Output the [X, Y] coordinate of the center of the cell containing the given text.  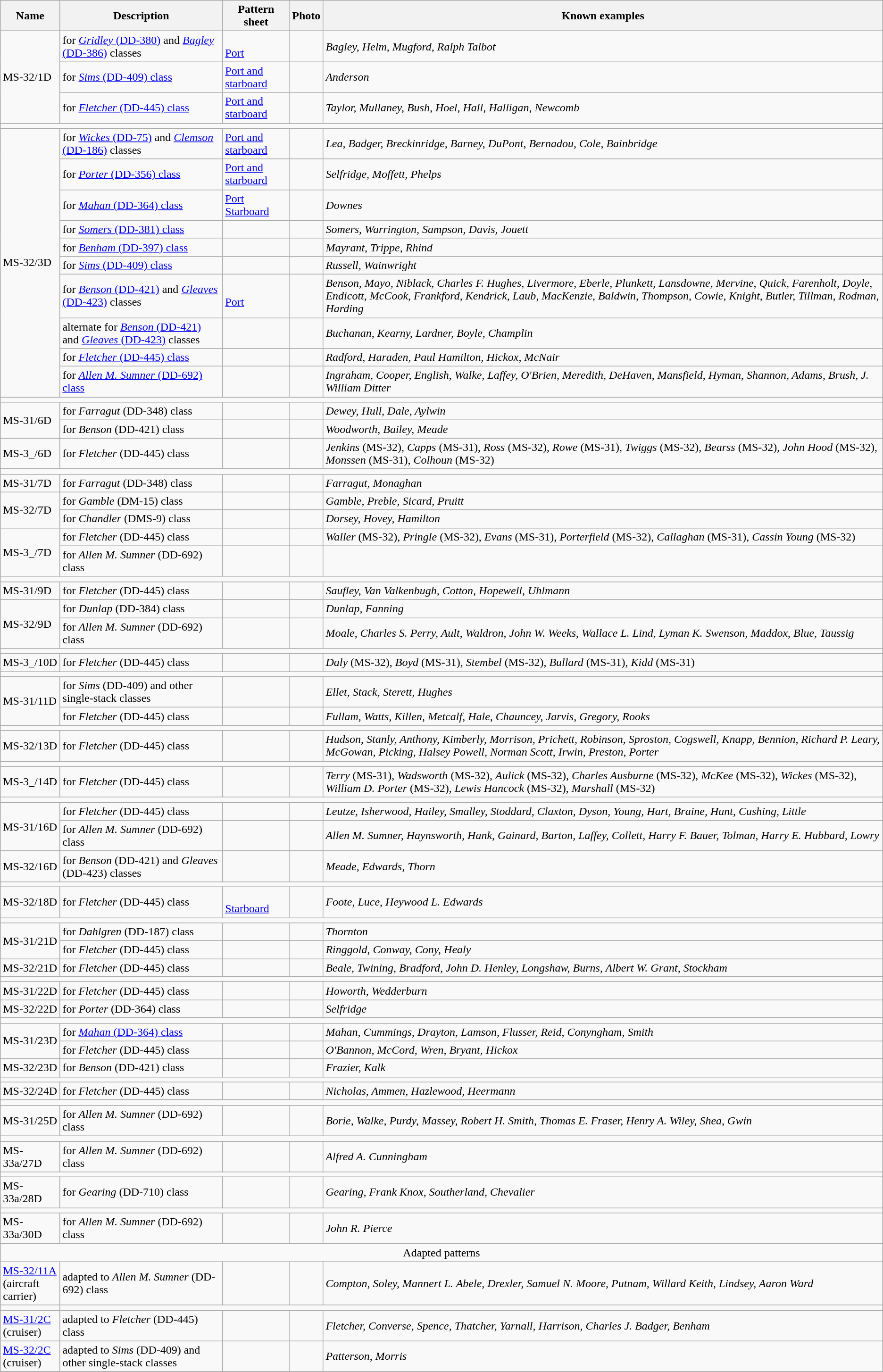
MS-32/3D [30, 263]
Mayrant, Trippe, Rhind [603, 247]
for Sims (DD-409) and other single-stack classes [142, 692]
alternate for Benson (DD-421) and Gleaves (DD-423) classes [142, 333]
MS-31/16D [30, 826]
for Gamble (DM-15) class [142, 501]
Fullam, Watts, Killen, Metcalf, Hale, Chauncey, Jarvis, Gregory, Rooks [603, 716]
PortStarboard [256, 205]
adapted to Fletcher (DD-445) class [142, 1325]
Ingraham, Cooper, English, Walke, Laffey, O'Brien, Meredith, DeHaven, Mansfield, Hyman, Shannon, Adams, Brush, J. William Ditter [603, 382]
Allen M. Sumner, Haynsworth, Hank, Gainard, Barton, Laffey, Collett, Harry F. Bauer, Tolman, Harry E. Hubbard, Lowry [603, 836]
Pattern sheet [256, 16]
Meade, Edwards, Thorn [603, 866]
Somers, Warrington, Sampson, Davis, Jouett [603, 229]
adapted to Sims (DD-409) and other single-stack classes [142, 1356]
for Gearing (DD-710) class [142, 1192]
Buchanan, Kearny, Lardner, Boyle, Champlin [603, 333]
Dorsey, Hovey, Hamilton [603, 519]
MS-32/9D [30, 624]
for Wickes (DD-75) and Clemson (DD-186) classes [142, 143]
Fletcher, Converse, Spence, Thatcher, Yarnall, Harrison, Charles J. Badger, Benham [603, 1325]
Gearing, Frank Knox, Southerland, Chevalier [603, 1192]
Known examples [603, 16]
MS-31/2C(cruiser) [30, 1325]
Selfridge, Moffett, Phelps [603, 175]
MS-32/1D [30, 77]
MS-32/11A(aircraft carrier) [30, 1283]
Photo [307, 16]
Daly (MS-32), Boyd (MS-31), Stembel (MS-32), Bullard (MS-31), Kidd (MS-31) [603, 663]
MS-32/13D [30, 746]
MS-31/11D [30, 701]
Anderson [603, 77]
Taylor, Mullaney, Bush, Hoel, Hall, Halligan, Newcomb [603, 108]
O'Bannon, McCord, Wren, Bryant, Hickox [603, 1050]
MS-31/22D [30, 991]
Ringgold, Conway, Cony, Healy [603, 950]
for Dahlgren (DD-187) class [142, 932]
Russell, Wainwright [603, 265]
Nicholas, Ammen, Hazlewood, Heermann [603, 1091]
Waller (MS-32), Pringle (MS-32), Evans (MS-31), Porterfield (MS-32), Callaghan (MS-31), Cassin Young (MS-32) [603, 537]
MS-33a/30D [30, 1228]
Leutze, Isherwood, Hailey, Smalley, Stoddard, Claxton, Dyson, Young, Hart, Braine, Hunt, Cushing, Little [603, 811]
Farragut, Monaghan [603, 483]
Description [142, 16]
MS-32/2C(cruiser) [30, 1356]
Thornton [603, 932]
MS-32/24D [30, 1091]
Alfred A. Cunningham [603, 1156]
for Gridley (DD-380) and Bagley (DD-386) classes [142, 46]
adapted to Allen M. Sumner (DD-692) class [142, 1283]
MS-3_/6D [30, 454]
John R. Pierce [603, 1228]
Moale, Charles S. Perry, Ault, Waldron, John W. Weeks, Wallace L. Lind, Lyman K. Swenson, Maddox, Blue, Taussig [603, 633]
Dunlap, Fanning [603, 608]
MS-32/23D [30, 1068]
MS-33a/28D [30, 1192]
MS-3_/10D [30, 663]
MS-32/22D [30, 1009]
MS-31/25D [30, 1121]
MS-32/21D [30, 968]
for Benham (DD-397) class [142, 247]
MS-31/21D [30, 941]
MS-31/23D [30, 1041]
MS-33a/27D [30, 1156]
for Porter (DD-356) class [142, 175]
Mahan, Cummings, Drayton, Lamson, Flusser, Reid, Conyngham, Smith [603, 1032]
Dewey, Hull, Dale, Aylwin [603, 411]
Downes [603, 205]
Lea, Badger, Breckinridge, Barney, DuPont, Bernadou, Cole, Bainbridge [603, 143]
for Somers (DD-381) class [142, 229]
Adapted patterns [441, 1253]
MS-3_/14D [30, 782]
Jenkins (MS-32), Capps (MS-31), Ross (MS-32), Rowe (MS-31), Twiggs (MS-32), Bearss (MS-32), John Hood (MS-32), Monssen (MS-31), Colhoun (MS-32) [603, 454]
Howorth, Wedderburn [603, 991]
Saufley, Van Valkenbugh, Cotton, Hopewell, Uhlmann [603, 590]
Starboard [256, 902]
for Dunlap (DD-384) class [142, 608]
Frazier, Kalk [603, 1068]
Ellet, Stack, Sterett, Hughes [603, 692]
Radford, Haraden, Paul Hamilton, Hickox, McNair [603, 358]
Name [30, 16]
MS-31/7D [30, 483]
Compton, Soley, Mannert L. Abele, Drexler, Samuel N. Moore, Putnam, Willard Keith, Lindsey, Aaron Ward [603, 1283]
MS-31/6D [30, 420]
for Porter (DD-364) class [142, 1009]
Selfridge [603, 1009]
Beale, Twining, Bradford, John D. Henley, Longshaw, Burns, Albert W. Grant, Stockham [603, 968]
Foote, Luce, Heywood L. Edwards [603, 902]
for Chandler (DMS-9) class [142, 519]
Gamble, Preble, Sicard, Pruitt [603, 501]
MS-32/18D [30, 902]
MS-32/7D [30, 510]
Bagley, Helm, Mugford, Ralph Talbot [603, 46]
MS-31/9D [30, 590]
MS-3_/7D [30, 552]
Borie, Walke, Purdy, Massey, Robert H. Smith, Thomas E. Fraser, Henry A. Wiley, Shea, Gwin [603, 1121]
Patterson, Morris [603, 1356]
MS-32/16D [30, 866]
Woodworth, Bailey, Meade [603, 429]
